Scan for the cell matching the given text and deliver its [x, y] coordinate at center. 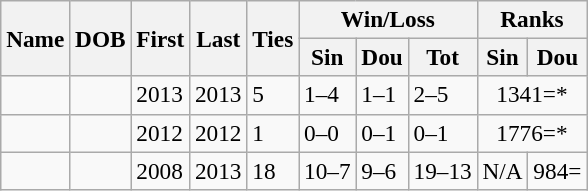
Ties [273, 38]
Name [36, 38]
Tot [442, 57]
984= [558, 170]
2–5 [442, 95]
18 [273, 170]
5 [273, 95]
1776=* [532, 133]
2008 [160, 170]
1–1 [382, 95]
10–7 [328, 170]
Ranks [532, 19]
DOB [100, 38]
1–4 [328, 95]
1 [273, 133]
Win/Loss [388, 19]
First [160, 38]
N/A [502, 170]
19–13 [442, 170]
Last [218, 38]
9–6 [382, 170]
1341=* [532, 95]
0–0 [328, 133]
